Return the [X, Y] coordinate for the center point of the cell that contains the specified text.  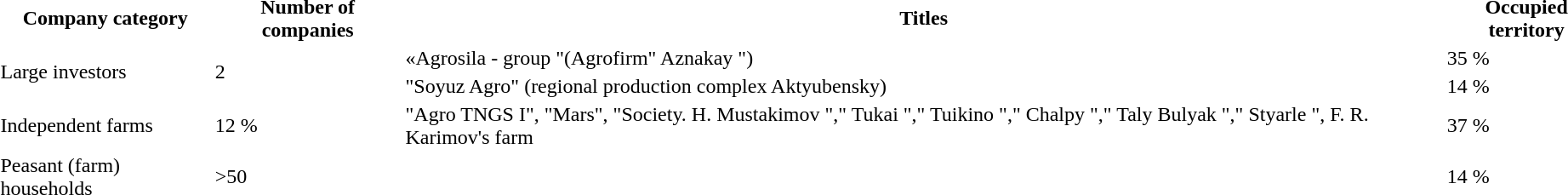
"Agro TNGS I", "Mars", "Society. H. Mustakimov "," Tukai "," Tuikino "," Chalpy "," Taly Bulyak "," Styarle ", F. R. Karimov's farm [924, 126]
«Agrosila - group "(Agrofirm" Aznakay ") [924, 58]
2 [308, 72]
12 % [308, 126]
"Soyuz Agro" (regional production complex Aktyubensky) [924, 86]
